Find where the given text appears and provide that cell's center as (x, y) coordinate. 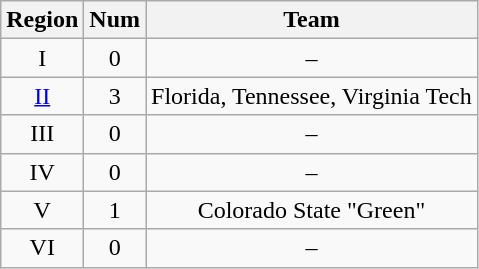
Colorado State "Green" (312, 210)
Team (312, 20)
3 (115, 96)
IV (42, 172)
V (42, 210)
VI (42, 248)
1 (115, 210)
Region (42, 20)
I (42, 58)
II (42, 96)
Florida, Tennessee, Virginia Tech (312, 96)
III (42, 134)
Num (115, 20)
